Pinpoint the cell where the given text exists, returning its [x, y] midpoint coordinate. 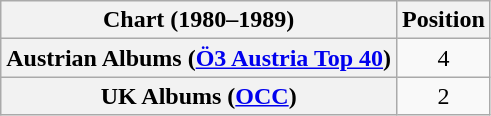
Position [444, 20]
2 [444, 96]
UK Albums (OCC) [199, 96]
Austrian Albums (Ö3 Austria Top 40) [199, 58]
Chart (1980–1989) [199, 20]
4 [444, 58]
